Locate the cell with the specified text and output its (x, y) center coordinate. 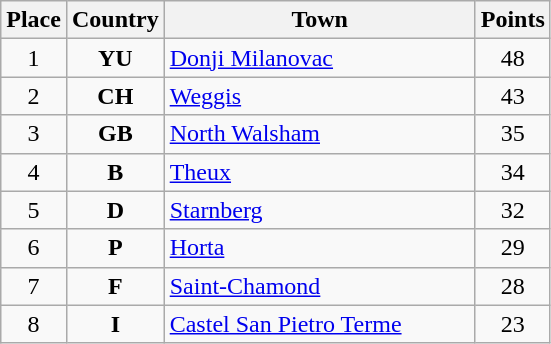
8 (34, 324)
28 (512, 286)
2 (34, 96)
Starnberg (320, 210)
B (115, 172)
D (115, 210)
GB (115, 134)
48 (512, 58)
Place (34, 20)
CH (115, 96)
Country (115, 20)
Town (320, 20)
29 (512, 248)
Castel San Pietro Terme (320, 324)
Points (512, 20)
23 (512, 324)
Theux (320, 172)
1 (34, 58)
4 (34, 172)
Donji Milanovac (320, 58)
34 (512, 172)
North Walsham (320, 134)
I (115, 324)
3 (34, 134)
YU (115, 58)
F (115, 286)
Saint-Chamond (320, 286)
Weggis (320, 96)
7 (34, 286)
Horta (320, 248)
6 (34, 248)
P (115, 248)
5 (34, 210)
35 (512, 134)
32 (512, 210)
43 (512, 96)
